Output the (x, y) coordinate of the center of the cell containing the given text.  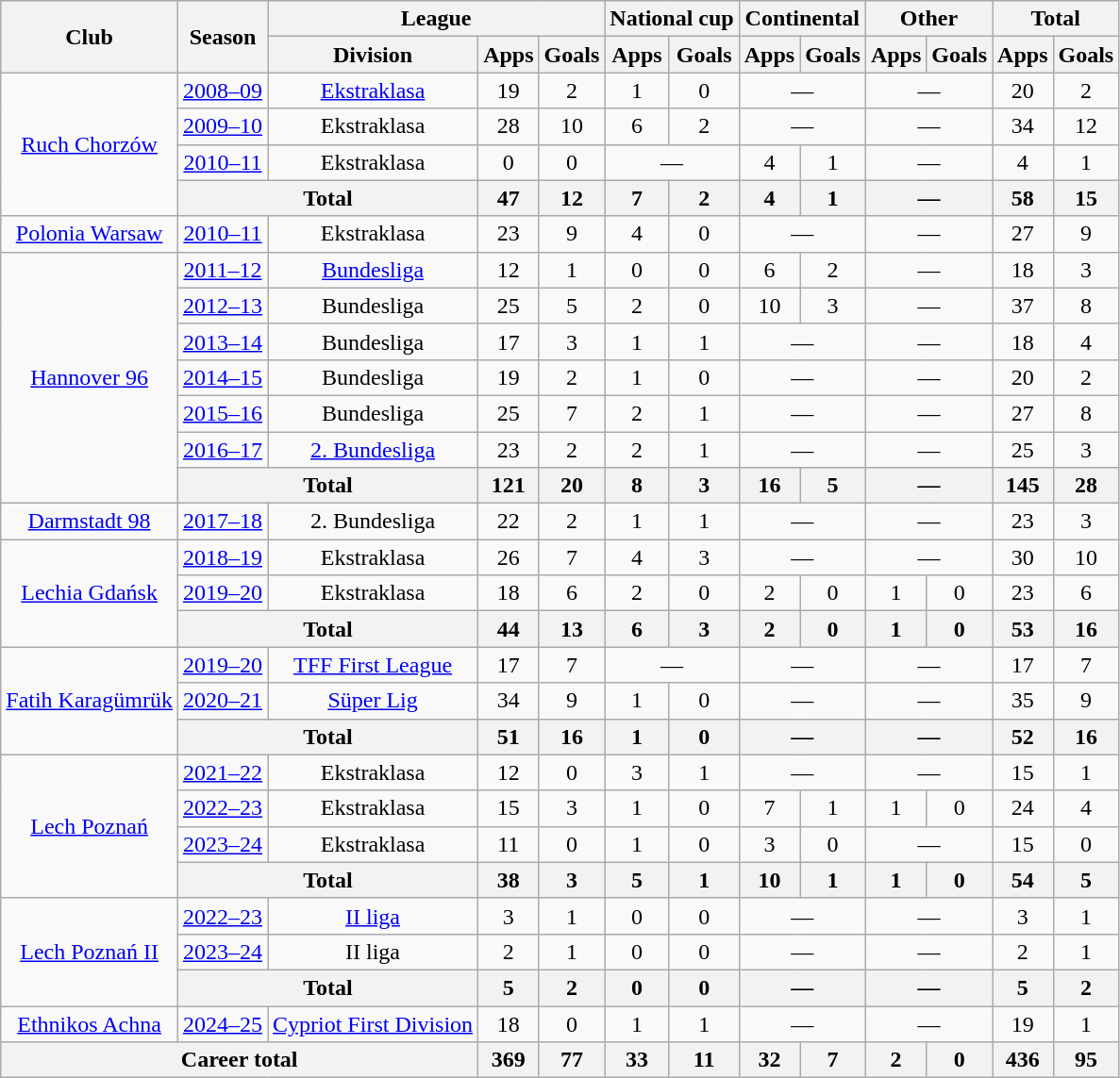
2021–22 (223, 772)
22 (509, 522)
121 (509, 486)
95 (1086, 1060)
145 (1023, 486)
26 (509, 557)
Other (928, 19)
2009–10 (223, 126)
Division (374, 55)
2012–13 (223, 306)
52 (1023, 737)
35 (1023, 701)
Lech Poznań (90, 826)
Hannover 96 (90, 377)
51 (509, 737)
National cup (672, 19)
37 (1023, 306)
33 (637, 1060)
2014–15 (223, 377)
2018–19 (223, 557)
436 (1023, 1060)
32 (769, 1060)
Fatih Karagümrük (90, 701)
Club (90, 37)
13 (572, 629)
2020–21 (223, 701)
Ruch Chorzów (90, 144)
Polonia Warsaw (90, 234)
Cypriot First Division (374, 1023)
2008–09 (223, 91)
Ethnikos Achna (90, 1023)
44 (509, 629)
54 (1023, 880)
47 (509, 198)
TFF First League (374, 665)
Lech Poznań II (90, 952)
30 (1023, 557)
League (436, 19)
Lechia Gdańsk (90, 593)
2016–17 (223, 450)
77 (572, 1060)
2024–25 (223, 1023)
2015–16 (223, 413)
Darmstadt 98 (90, 522)
53 (1023, 629)
Season (223, 37)
369 (509, 1060)
38 (509, 880)
2017–18 (223, 522)
58 (1023, 198)
Süper Lig (374, 701)
24 (1023, 808)
Continental (802, 19)
2013–14 (223, 341)
2011–12 (223, 270)
Career total (240, 1060)
